Output the (X, Y) coordinate of the center of the cell containing the given text.  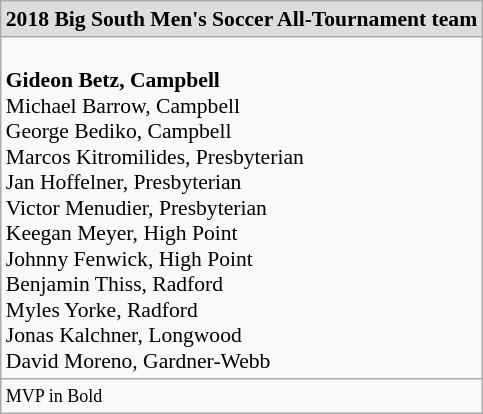
2018 Big South Men's Soccer All-Tournament team (242, 19)
MVP in Bold (242, 396)
